For the text-containing cell, return its midpoint in [x, y] coordinate format. 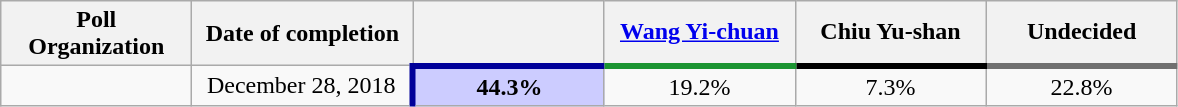
22.8% [1082, 86]
December 28, 2018 [302, 86]
Poll Organization [96, 34]
44.3% [508, 86]
Undecided [1082, 34]
Wang Yi-chuan [700, 34]
7.3% [890, 86]
Date of completion [302, 34]
Chiu Yu-shan [890, 34]
19.2% [700, 86]
